Provide the (x, y) coordinate of the cell's center where the given text is located.  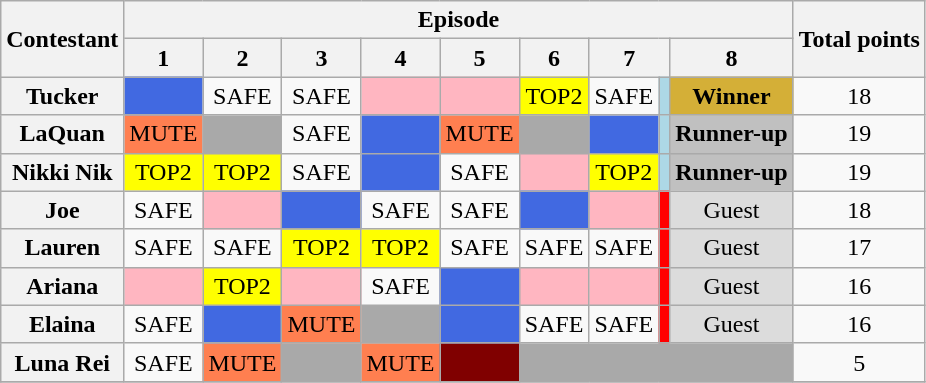
Joe (62, 210)
6 (554, 58)
3 (322, 58)
Total points (859, 39)
LaQuan (62, 134)
Ariana (62, 286)
2 (242, 58)
Elaina (62, 324)
Episode (458, 20)
4 (400, 58)
Luna Rei (62, 362)
1 (164, 58)
Contestant (62, 39)
17 (859, 248)
Tucker (62, 96)
Lauren (62, 248)
Nikki Nik (62, 172)
Winner (732, 96)
8 (732, 58)
7 (630, 58)
